Output the (X, Y) coordinate of the center of the cell containing the given text.  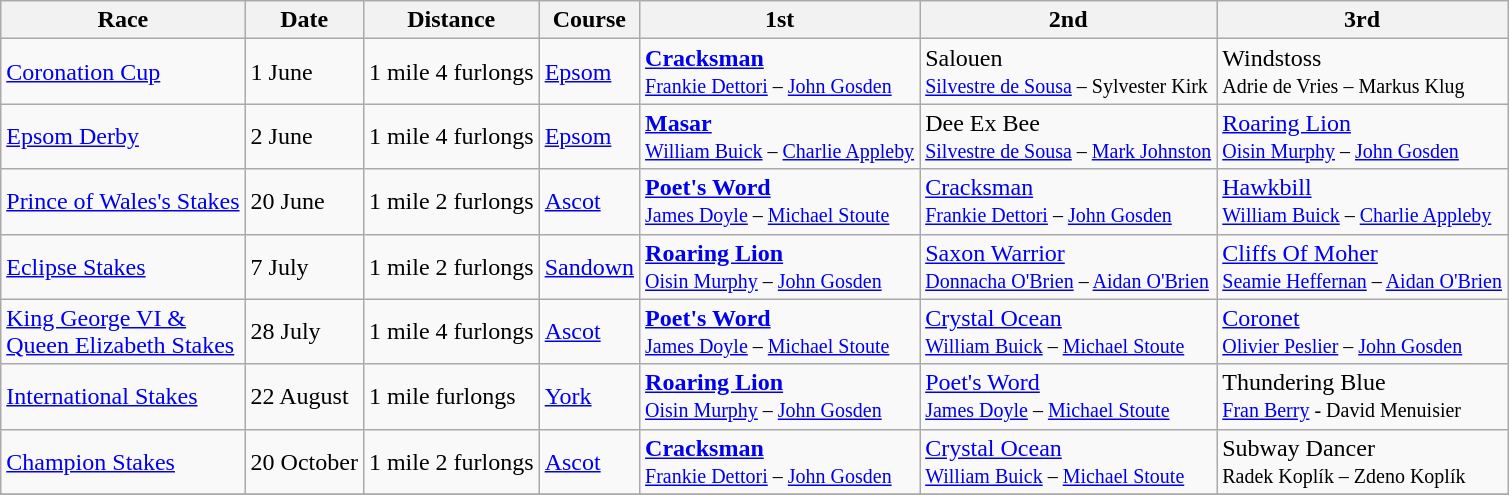
Epsom Derby (123, 136)
Cliffs Of MoherSeamie Heffernan – Aidan O'Brien (1362, 266)
1 June (304, 72)
Dee Ex BeeSilvestre de Sousa – Mark Johnston (1068, 136)
2nd (1068, 20)
Saxon WarriorDonnacha O'Brien – Aidan O'Brien (1068, 266)
22 August (304, 396)
Subway DancerRadek Koplík – Zdeno Koplík (1362, 462)
HawkbillWilliam Buick – Charlie Appleby (1362, 202)
1st (780, 20)
Thundering BlueFran Berry - David Menuisier (1362, 396)
Course (589, 20)
Champion Stakes (123, 462)
Distance (451, 20)
7 July (304, 266)
2 June (304, 136)
1 mile furlongs (451, 396)
20 October (304, 462)
Eclipse Stakes (123, 266)
York (589, 396)
CoronetOlivier Peslier – John Gosden (1362, 332)
SalouenSilvestre de Sousa – Sylvester Kirk (1068, 72)
WindstossAdrie de Vries – Markus Klug (1362, 72)
King George VI &Queen Elizabeth Stakes (123, 332)
Race (123, 20)
28 July (304, 332)
Sandown (589, 266)
Date (304, 20)
International Stakes (123, 396)
20 June (304, 202)
MasarWilliam Buick – Charlie Appleby (780, 136)
3rd (1362, 20)
Coronation Cup (123, 72)
Prince of Wales's Stakes (123, 202)
